Pinpoint the cell where the given text exists, returning its (X, Y) midpoint coordinate. 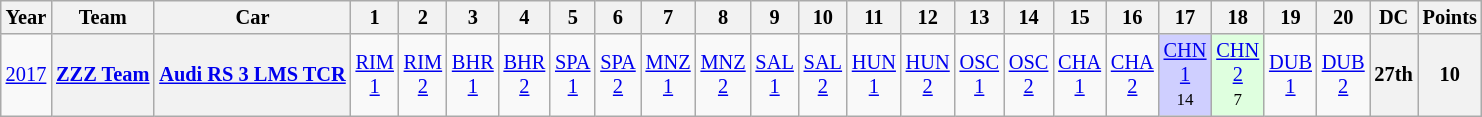
12 (928, 17)
4 (525, 17)
13 (980, 17)
DC (1394, 17)
11 (874, 17)
Car (252, 17)
MNZ2 (724, 75)
HUN1 (874, 75)
27th (1394, 75)
DUB1 (1290, 75)
6 (618, 17)
Year (26, 17)
Points (1450, 17)
DUB2 (1344, 75)
1 (375, 17)
17 (1186, 17)
15 (1080, 17)
OSC2 (1028, 75)
5 (572, 17)
16 (1132, 17)
CHA1 (1080, 75)
RIM1 (375, 75)
CHN27 (1238, 75)
HUN2 (928, 75)
MNZ1 (668, 75)
OSC1 (980, 75)
2017 (26, 75)
9 (775, 17)
18 (1238, 17)
SPA1 (572, 75)
CHA2 (1132, 75)
19 (1290, 17)
SAL1 (775, 75)
14 (1028, 17)
Audi RS 3 LMS TCR (252, 75)
SPA2 (618, 75)
8 (724, 17)
BHR2 (525, 75)
2 (423, 17)
CHN114 (1186, 75)
SAL2 (823, 75)
RIM2 (423, 75)
3 (473, 17)
ZZZ Team (102, 75)
7 (668, 17)
BHR1 (473, 75)
Team (102, 17)
20 (1344, 17)
